Find where the given text appears and provide that cell's center as [x, y] coordinate. 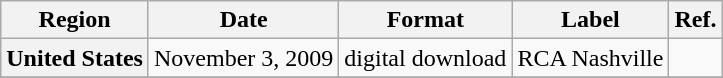
Ref. [696, 20]
Label [590, 20]
United States [75, 58]
digital download [426, 58]
Format [426, 20]
November 3, 2009 [243, 58]
RCA Nashville [590, 58]
Region [75, 20]
Date [243, 20]
